For the text-containing cell, return its midpoint in [x, y] coordinate format. 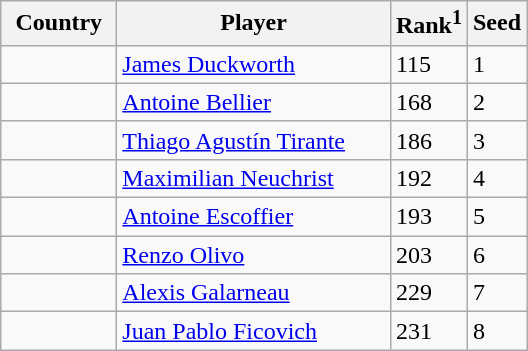
3 [496, 140]
Seed [496, 24]
Rank1 [428, 24]
115 [428, 64]
1 [496, 64]
7 [496, 293]
231 [428, 331]
James Duckworth [254, 64]
229 [428, 293]
193 [428, 217]
2 [496, 102]
186 [428, 140]
5 [496, 217]
Alexis Galarneau [254, 293]
Juan Pablo Ficovich [254, 331]
4 [496, 178]
Player [254, 24]
Country [59, 24]
Antoine Bellier [254, 102]
Renzo Olivo [254, 255]
203 [428, 255]
Antoine Escoffier [254, 217]
Thiago Agustín Tirante [254, 140]
6 [496, 255]
Maximilian Neuchrist [254, 178]
168 [428, 102]
8 [496, 331]
192 [428, 178]
